Determine the (X, Y) coordinate at the center of the cell enclosing the given text.  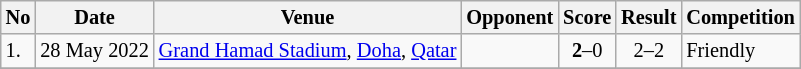
Result (648, 17)
Opponent (510, 17)
Score (587, 17)
Friendly (740, 51)
2–2 (648, 51)
Date (94, 17)
Competition (740, 17)
1. (18, 51)
Venue (308, 17)
28 May 2022 (94, 51)
2–0 (587, 51)
Grand Hamad Stadium, Doha, Qatar (308, 51)
No (18, 17)
